Find where the given text appears and provide that cell's center as (X, Y) coordinate. 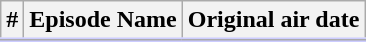
Original air date (274, 21)
Episode Name (103, 21)
# (12, 21)
